Capture the cell that displays the provided text and extract its (x, y) central coordinate. 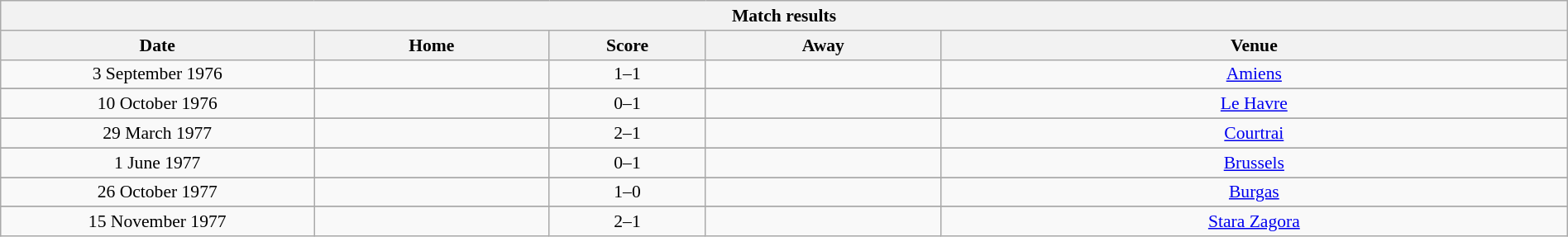
1 June 1977 (157, 163)
Burgas (1254, 192)
Match results (784, 16)
Courtrai (1254, 134)
Amiens (1254, 74)
10 October 1976 (157, 104)
Away (823, 45)
1–0 (627, 192)
Le Havre (1254, 104)
Stara Zagora (1254, 222)
Date (157, 45)
Brussels (1254, 163)
Home (432, 45)
29 March 1977 (157, 134)
1–1 (627, 74)
15 November 1977 (157, 222)
26 October 1977 (157, 192)
Venue (1254, 45)
3 September 1976 (157, 74)
Score (627, 45)
